Capture the cell that displays the provided text and extract its (x, y) central coordinate. 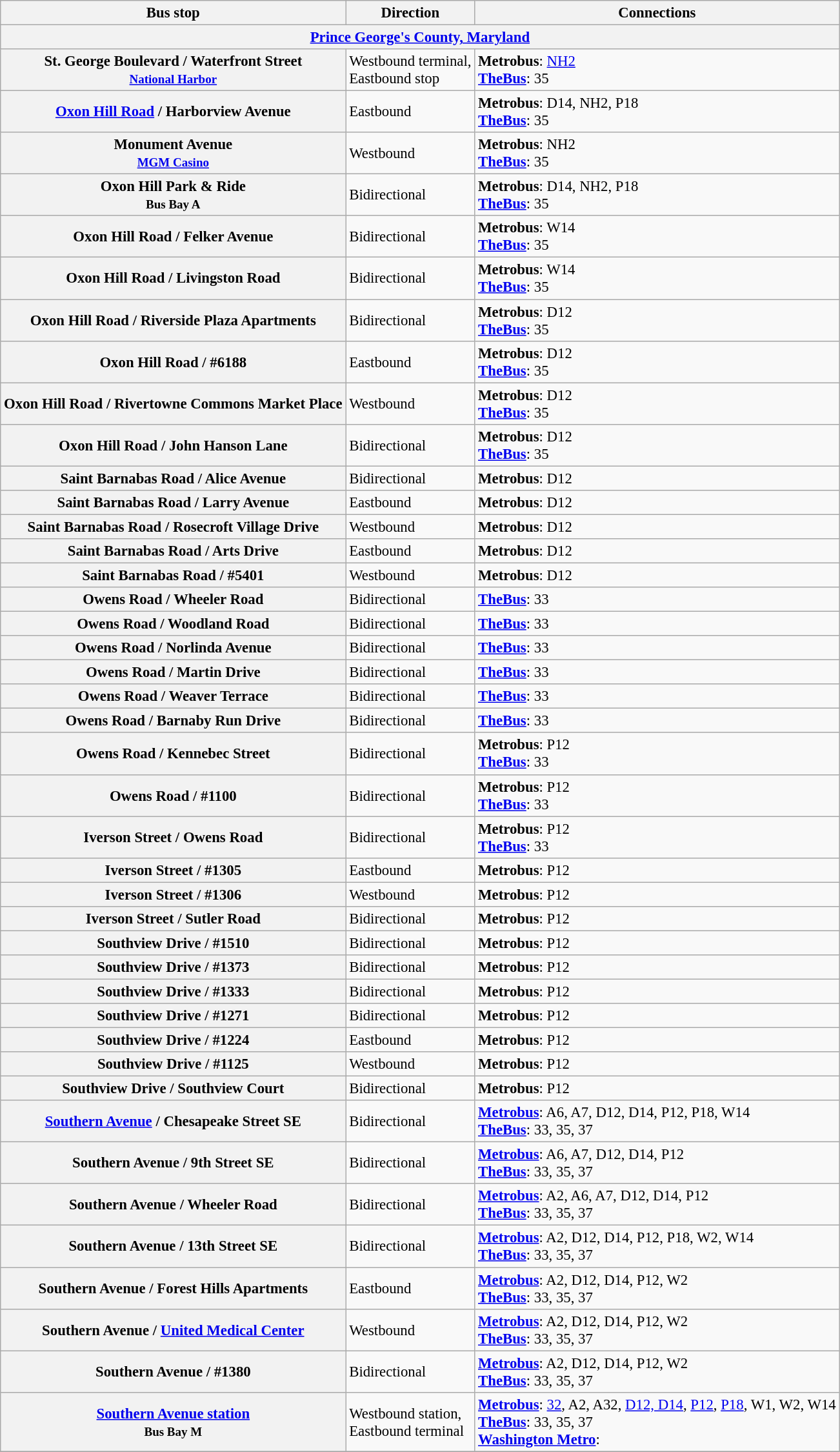
Southern Avenue / #1380 (173, 1372)
Owens Road / #1100 (173, 795)
Oxon Hill Road / John Hanson Lane (173, 445)
Southview Drive / #1224 (173, 1040)
Saint Barnabas Road / Rosecroft Village Drive (173, 527)
Direction (410, 13)
Saint Barnabas Road / Alice Avenue (173, 478)
Owens Road / Norlinda Avenue (173, 648)
Metrobus: A2, A6, A7, D12, D14, P12 TheBus: 33, 35, 37 (657, 1204)
Oxon Hill Road / Rivertowne Commons Market Place (173, 404)
St. George Boulevard / Waterfront StreetNational Harbor (173, 70)
Connections (657, 13)
Southern Avenue / 9th Street SE (173, 1163)
Southern Avenue / 13th Street SE (173, 1247)
Southern Avenue / Chesapeake Street SE (173, 1122)
Oxon Hill Road / Livingston Road (173, 279)
Oxon Hill Park & RideBus Bay A (173, 195)
Iverson Street / #1306 (173, 894)
Owens Road / Martin Drive (173, 672)
Oxon Hill Road / Riverside Plaza Apartments (173, 320)
Southview Drive / #1510 (173, 943)
Southview Drive / #1333 (173, 991)
Southview Drive / #1271 (173, 1016)
Bus stop (173, 13)
Iverson Street / Owens Road (173, 838)
Prince George's County, Maryland (420, 37)
Metrobus: A6, A7, D12, D14, P12 TheBus: 33, 35, 37 (657, 1163)
Saint Barnabas Road / Larry Avenue (173, 503)
Owens Road / Kennebec Street (173, 754)
Metrobus: A6, A7, D12, D14, P12, P18, W14 TheBus: 33, 35, 37 (657, 1122)
Southern Avenue / Wheeler Road (173, 1204)
Southview Drive / #1373 (173, 967)
Westbound terminal, Eastbound stop (410, 70)
Southern Avenue / Forest Hills Apartments (173, 1288)
Iverson Street / #1305 (173, 870)
Southern Avenue stationBus Bay M (173, 1422)
Owens Road / Barnaby Run Drive (173, 721)
Oxon Hill Road / Felker Avenue (173, 236)
Southview Drive / #1125 (173, 1064)
Metrobus: 32, A2, A32, D12, D14, P12, P18, W1, W2, W14 TheBus: 33, 35, 37 Washington Metro: (657, 1422)
Metrobus: A2, D12, D14, P12, P18, W2, W14 TheBus: 33, 35, 37 (657, 1247)
Oxon Hill Road / #6188 (173, 361)
Southern Avenue / United Medical Center (173, 1329)
Saint Barnabas Road / Arts Drive (173, 551)
Southview Drive / Southview Court (173, 1089)
Saint Barnabas Road / #5401 (173, 575)
Iverson Street / Sutler Road (173, 919)
Westbound station,Eastbound terminal (410, 1422)
Owens Road / Weaver Terrace (173, 696)
Oxon Hill Road / Harborview Avenue (173, 112)
Monument AvenueMGM Casino (173, 154)
Owens Road / Woodland Road (173, 624)
Owens Road / Wheeler Road (173, 600)
